Output the [X, Y] coordinate of the center of the cell containing the given text.  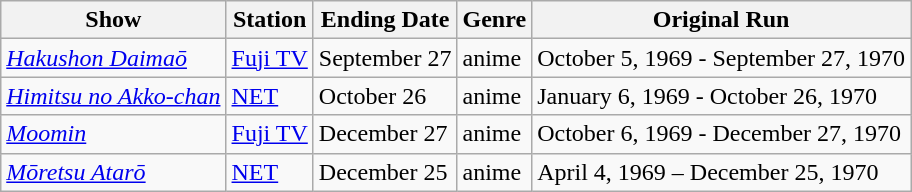
Moomin [114, 134]
October 26 [385, 96]
October 6, 1969 - December 27, 1970 [722, 134]
Mōretsu Atarō [114, 172]
Hakushon Daimaō [114, 58]
Ending Date [385, 20]
January 6, 1969 - October 26, 1970 [722, 96]
Himitsu no Akko-chan [114, 96]
September 27 [385, 58]
April 4, 1969 – December 25, 1970 [722, 172]
Show [114, 20]
Genre [494, 20]
December 25 [385, 172]
Original Run [722, 20]
December 27 [385, 134]
Station [270, 20]
October 5, 1969 - September 27, 1970 [722, 58]
